Identify which cell holds the provided text, then report its (x, y) central coordinate. 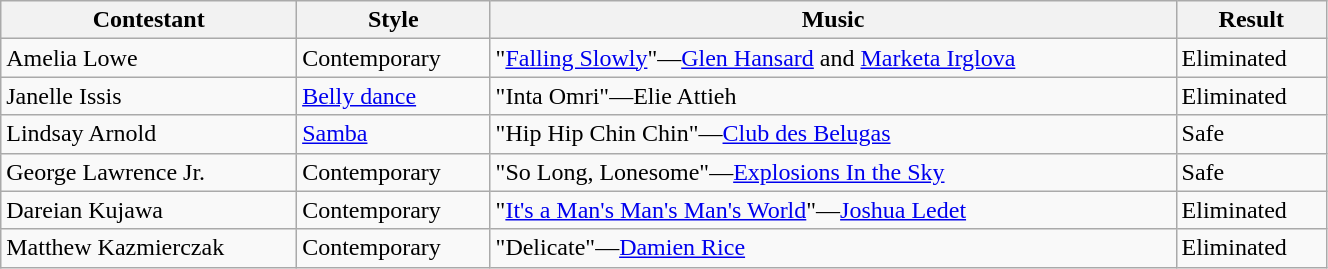
Lindsay Arnold (149, 134)
"Inta Omri"—Elie Attieh (833, 96)
"Delicate"—Damien Rice (833, 248)
Amelia Lowe (149, 58)
Style (394, 20)
Janelle Issis (149, 96)
"Falling Slowly"—Glen Hansard and Marketa Irglova (833, 58)
Music (833, 20)
Matthew Kazmierczak (149, 248)
Samba (394, 134)
"So Long, Lonesome"—Explosions In the Sky (833, 172)
"It's a Man's Man's Man's World"—Joshua Ledet (833, 210)
"Hip Hip Chin Chin"—Club des Belugas (833, 134)
Belly dance (394, 96)
Result (1251, 20)
Dareian Kujawa (149, 210)
George Lawrence Jr. (149, 172)
Contestant (149, 20)
